Detect which cell encompasses the target text, then output its [x, y] center coordinate. 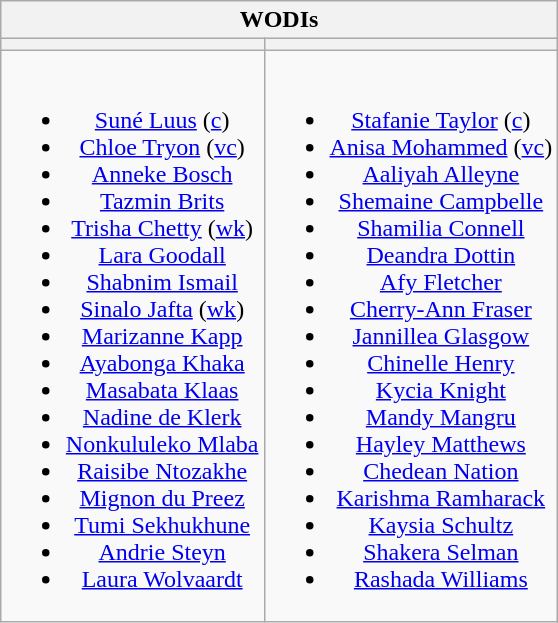
WODIs [278, 20]
